Pinpoint the cell where the given text exists, returning its [x, y] midpoint coordinate. 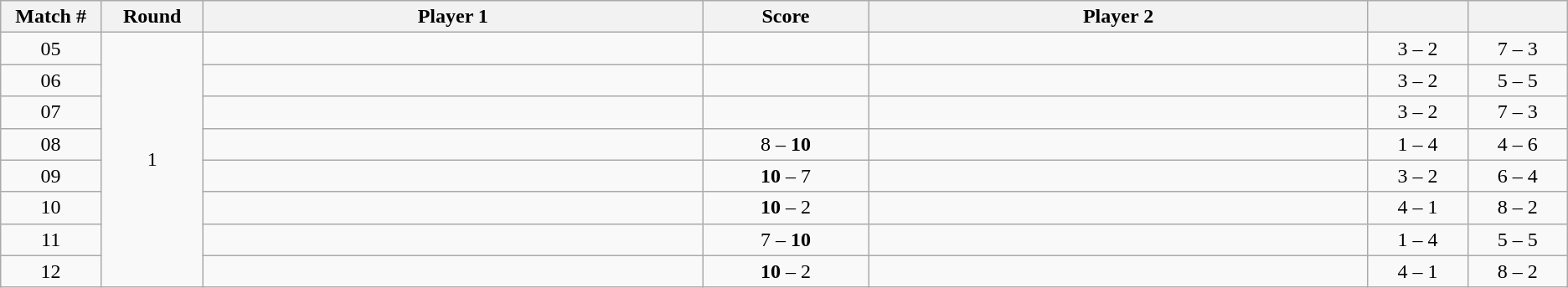
7 – 10 [786, 239]
11 [51, 239]
Player 2 [1118, 17]
6 – 4 [1518, 176]
06 [51, 80]
09 [51, 176]
4 – 6 [1518, 144]
12 [51, 271]
1 [152, 160]
Match # [51, 17]
10 [51, 208]
07 [51, 112]
Round [152, 17]
08 [51, 144]
Player 1 [453, 17]
10 – 7 [786, 176]
8 – 10 [786, 144]
Score [786, 17]
05 [51, 49]
